Locate the cell with the specified text and output its [x, y] center coordinate. 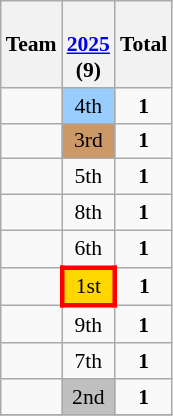
Team [32, 44]
5th [88, 177]
7th [88, 361]
8th [88, 213]
1st [88, 286]
4th [88, 106]
9th [88, 324]
Total [144, 44]
6th [88, 248]
2025(9) [88, 44]
3rd [88, 141]
2nd [88, 397]
